Output the (x, y) coordinate of the center of the cell containing the given text.  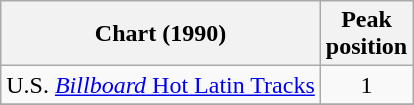
U.S. Billboard Hot Latin Tracks (161, 85)
Chart (1990) (161, 34)
1 (366, 85)
Peakposition (366, 34)
